Provide the (x, y) coordinate of the cell's center where the given text is located.  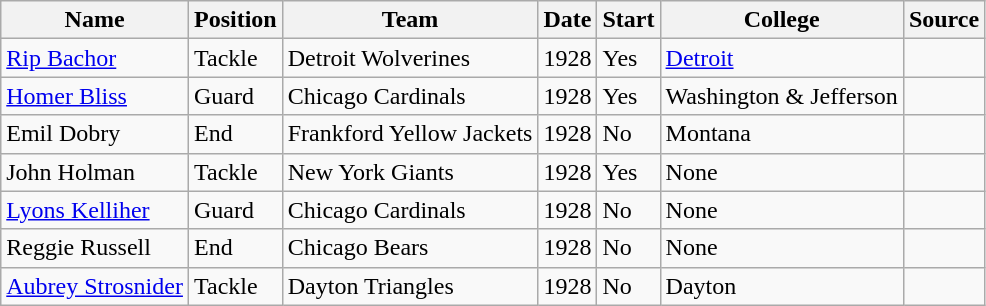
Aubrey Strosnider (95, 286)
Lyons Kelliher (95, 210)
Montana (782, 134)
Dayton (782, 286)
Position (235, 20)
Washington & Jefferson (782, 96)
Dayton Triangles (410, 286)
Start (628, 20)
Emil Dobry (95, 134)
John Holman (95, 172)
Reggie Russell (95, 248)
Name (95, 20)
Date (568, 20)
Chicago Bears (410, 248)
Homer Bliss (95, 96)
Rip Bachor (95, 58)
Detroit Wolverines (410, 58)
Detroit (782, 58)
New York Giants (410, 172)
Source (944, 20)
Team (410, 20)
Frankford Yellow Jackets (410, 134)
College (782, 20)
